Capture the cell that displays the provided text and extract its [X, Y] central coordinate. 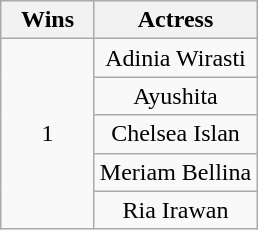
Ria Irawan [175, 210]
Actress [175, 20]
Meriam Bellina [175, 172]
Adinia Wirasti [175, 58]
Ayushita [175, 96]
Chelsea Islan [175, 134]
Wins [48, 20]
1 [48, 134]
